Locate the cell with the specified text and output its (X, Y) center coordinate. 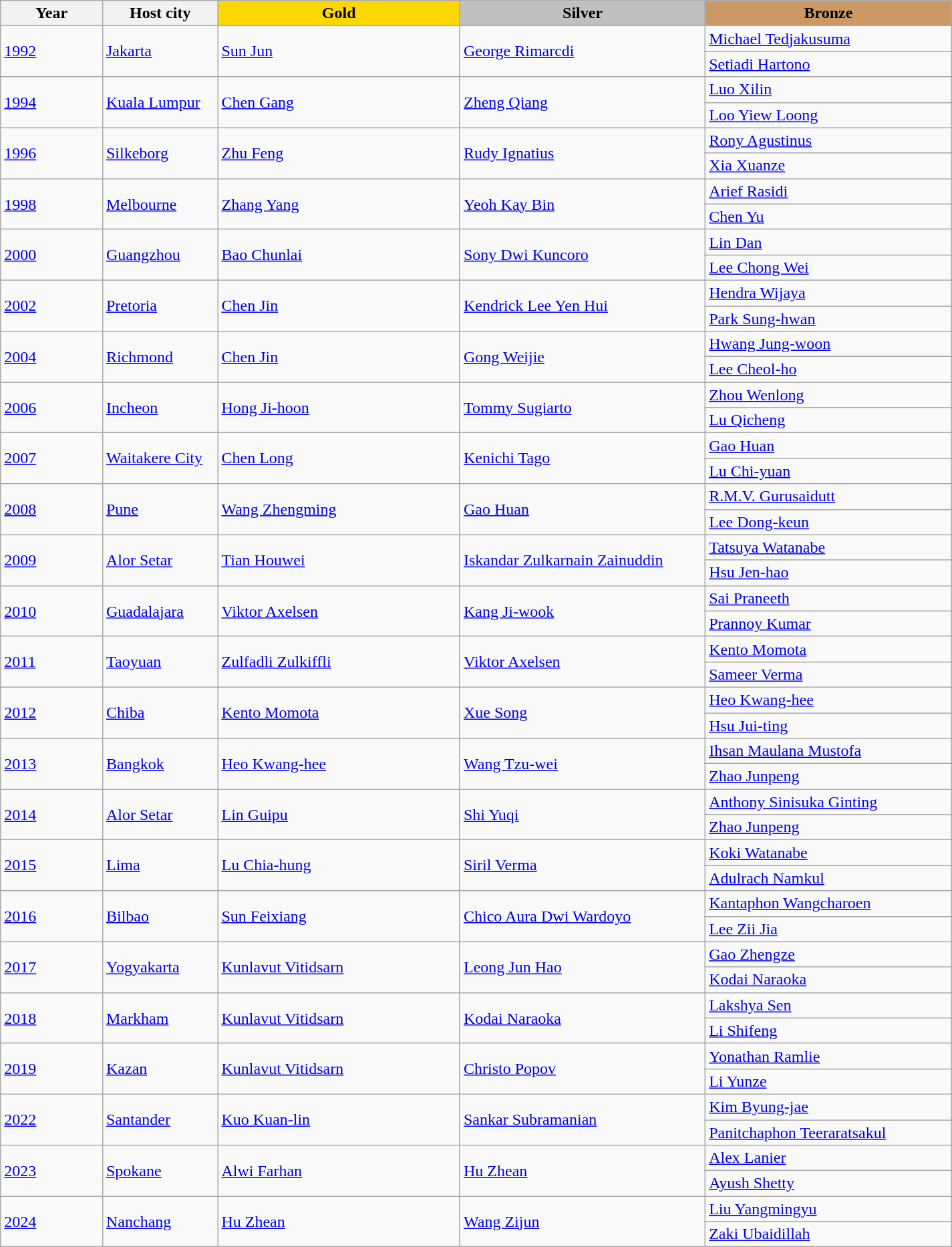
Kang Ji-wook (583, 611)
Hong Ji-hoon (339, 408)
Year (52, 13)
Nanchang (160, 1222)
Kuo Kuan-lin (339, 1119)
Bao Chunlai (339, 255)
Park Sung-hwan (828, 319)
Lee Dong-keun (828, 522)
2013 (52, 764)
Silkeborg (160, 153)
Chen Long (339, 458)
Sun Jun (339, 51)
2007 (52, 458)
2009 (52, 560)
Taoyuan (160, 662)
Panitchaphon Teeraratsakul (828, 1133)
Richmond (160, 357)
Zhang Yang (339, 204)
Tian Houwei (339, 560)
Li Yunze (828, 1081)
2022 (52, 1119)
Lin Dan (828, 242)
2010 (52, 611)
Zhu Feng (339, 153)
2023 (52, 1171)
2004 (52, 357)
Guadalajara (160, 611)
Silver (583, 13)
Santander (160, 1119)
Christo Popov (583, 1069)
2006 (52, 408)
Wang Tzu-wei (583, 764)
Kuala Lumpur (160, 102)
Sony Dwi Kuncoro (583, 255)
Lakshya Sen (828, 1005)
2015 (52, 865)
Xue Song (583, 712)
Incheon (160, 408)
Lu Qicheng (828, 420)
1992 (52, 51)
Hendra Wijaya (828, 293)
2011 (52, 662)
Gong Weijie (583, 357)
Zheng Qiang (583, 102)
Host city (160, 13)
Rudy Ignatius (583, 153)
2019 (52, 1069)
Wang Zhengming (339, 509)
Li Shifeng (828, 1030)
Bronze (828, 13)
Setiadi Hartono (828, 64)
Zulfadli Zulkiffli (339, 662)
Adulrach Namkul (828, 878)
Hsu Jen-hao (828, 573)
Ayush Shetty (828, 1184)
Alwi Farhan (339, 1171)
Yeoh Kay Bin (583, 204)
Sun Feixiang (339, 916)
Bangkok (160, 764)
Jakarta (160, 51)
Tatsuya Watanabe (828, 547)
Yonathan Ramlie (828, 1056)
Wang Zijun (583, 1222)
1998 (52, 204)
Lee Chong Wei (828, 267)
Pretoria (160, 305)
Kim Byung-jae (828, 1107)
2017 (52, 967)
Xia Xuanze (828, 166)
Lin Guipu (339, 815)
Chiba (160, 712)
2002 (52, 305)
Kenichi Tago (583, 458)
Arief Rasidi (828, 191)
Kazan (160, 1069)
2024 (52, 1222)
George Rimarcdi (583, 51)
Shi Yuqi (583, 815)
Leong Jun Hao (583, 967)
R.M.V. Gurusaidutt (828, 497)
Lee Zii Jia (828, 929)
Chen Yu (828, 217)
Rony Agustinus (828, 140)
Prannoy Kumar (828, 623)
Kendrick Lee Yen Hui (583, 305)
2016 (52, 916)
1994 (52, 102)
Lu Chia-hung (339, 865)
Tommy Sugiarto (583, 408)
Hsu Jui-ting (828, 725)
Loo Yiew Loong (828, 115)
Kantaphon Wangcharoen (828, 904)
Michael Tedjakusuma (828, 39)
Sai Praneeth (828, 598)
Liu Yangmingyu (828, 1209)
Hwang Jung-woon (828, 344)
1996 (52, 153)
Alex Lanier (828, 1158)
Koki Watanabe (828, 853)
Ihsan Maulana Mustofa (828, 751)
Chico Aura Dwi Wardoyo (583, 916)
Spokane (160, 1171)
Zhou Wenlong (828, 395)
Lee Cheol-ho (828, 370)
2000 (52, 255)
Chen Gang (339, 102)
Zaki Ubaidillah (828, 1234)
2008 (52, 509)
Lima (160, 865)
Siril Verma (583, 865)
Guangzhou (160, 255)
2014 (52, 815)
Melbourne (160, 204)
Yogyakarta (160, 967)
Waitakere City (160, 458)
2018 (52, 1018)
Luo Xilin (828, 90)
Sameer Verma (828, 674)
Pune (160, 509)
Iskandar Zulkarnain Zainuddin (583, 560)
2012 (52, 712)
Gao Zhengze (828, 954)
Sankar Subramanian (583, 1119)
Gold (339, 13)
Bilbao (160, 916)
Anthony Sinisuka Ginting (828, 802)
Markham (160, 1018)
Lu Chi-yuan (828, 471)
